Pinpoint the cell where the given text exists, returning its (x, y) midpoint coordinate. 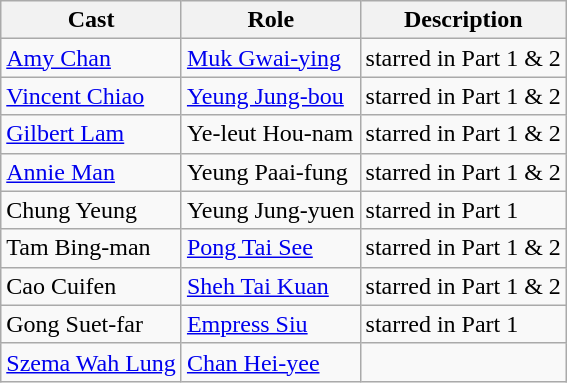
Muk Gwai-ying (270, 58)
Yeung Paai-fung (270, 172)
Empress Siu (270, 324)
Sheh Tai Kuan (270, 286)
Pong Tai See (270, 248)
Gilbert Lam (92, 134)
Cast (92, 20)
Tam Bing-man (92, 248)
Cao Cuifen (92, 286)
Annie Man (92, 172)
Chan Hei-yee (270, 362)
Description (463, 20)
Vincent Chiao (92, 96)
Ye-leut Hou-nam (270, 134)
Gong Suet-far (92, 324)
Role (270, 20)
Amy Chan (92, 58)
Yeung Jung-yuen (270, 210)
Chung Yeung (92, 210)
Szema Wah Lung (92, 362)
Yeung Jung-bou (270, 96)
